Identify which cell holds the provided text, then report its [x, y] central coordinate. 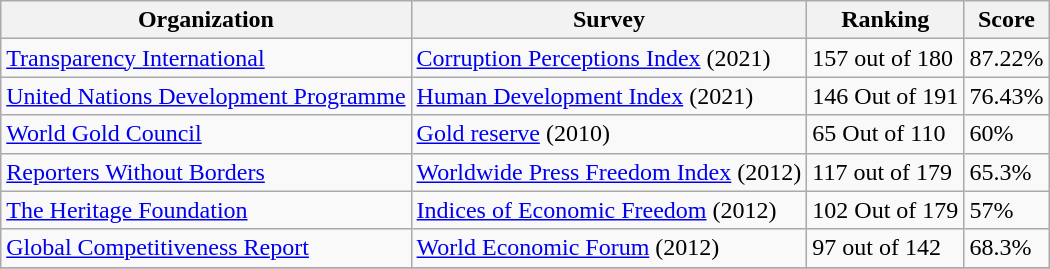
60% [1006, 134]
The Heritage Foundation [206, 210]
Survey [609, 20]
Corruption Perceptions Index (2021) [609, 58]
Global Competitiveness Report [206, 248]
Human Development Index (2021) [609, 96]
Organization [206, 20]
146 Out of 191 [886, 96]
117 out of 179 [886, 172]
Transparency International [206, 58]
Gold reserve (2010) [609, 134]
76.43% [1006, 96]
97 out of 142 [886, 248]
157 out of 180 [886, 58]
Reporters Without Borders [206, 172]
World Gold Council [206, 134]
World Economic Forum (2012) [609, 248]
Indices of Economic Freedom (2012) [609, 210]
57% [1006, 210]
United Nations Development Programme [206, 96]
65.3% [1006, 172]
Worldwide Press Freedom Index (2012) [609, 172]
102 Out of 179 [886, 210]
65 Out of 110 [886, 134]
Score [1006, 20]
87.22% [1006, 58]
Ranking [886, 20]
68.3% [1006, 248]
